Determine the (x, y) coordinate at the center of the cell enclosing the given text.  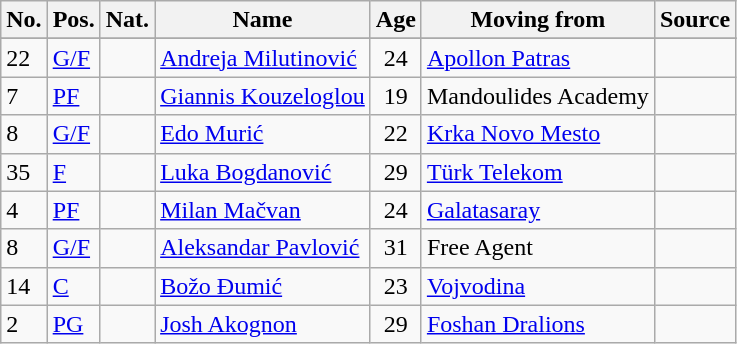
Aleksandar Pavlović (263, 248)
No. (24, 20)
Türk Telekom (538, 172)
Nat. (127, 20)
Age (396, 20)
Mandoulides Academy (538, 96)
Pos. (74, 20)
Milan Mačvan (263, 210)
Krka Novo Mesto (538, 134)
Luka Bogdanović (263, 172)
23 (396, 286)
Božo Đumić (263, 286)
4 (24, 210)
2 (24, 324)
C (74, 286)
31 (396, 248)
19 (396, 96)
Moving from (538, 20)
7 (24, 96)
Giannis Kouzeloglou (263, 96)
Vojvodina (538, 286)
F (74, 172)
PG (74, 324)
Apollon Patras (538, 58)
Galatasaray (538, 210)
35 (24, 172)
Josh Akognon (263, 324)
14 (24, 286)
Edo Murić (263, 134)
Andreja Milutinović (263, 58)
Foshan Dralions (538, 324)
Source (694, 20)
Free Agent (538, 248)
Name (263, 20)
